Pinpoint the cell where the given text exists, returning its (X, Y) midpoint coordinate. 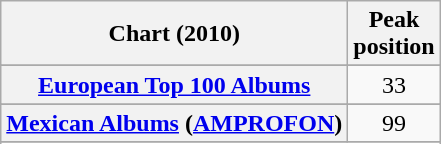
Chart (2010) (174, 34)
Peakposition (394, 34)
European Top 100 Albums (174, 85)
Mexican Albums (AMPROFON) (174, 123)
99 (394, 123)
33 (394, 85)
